Scan for the cell matching the given text and deliver its [X, Y] coordinate at center. 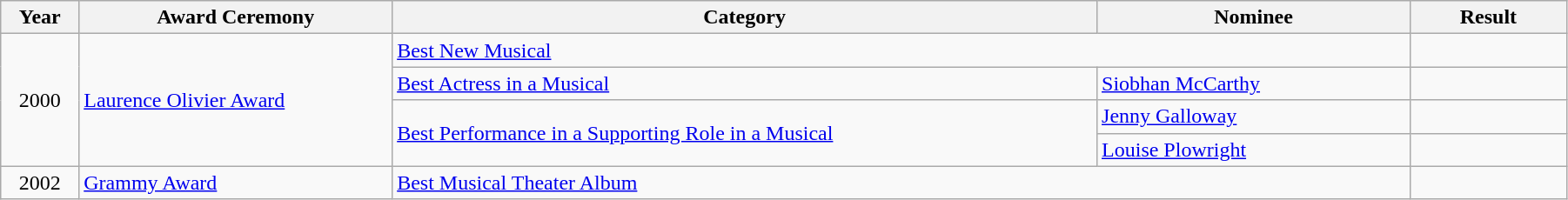
Year [40, 17]
2002 [40, 183]
Result [1488, 17]
Louise Plowright [1254, 150]
Best Musical Theater Album [901, 183]
Jenny Galloway [1254, 117]
Siobhan McCarthy [1254, 83]
Grammy Award [236, 183]
Nominee [1254, 17]
Best Performance in a Supporting Role in a Musical [745, 133]
Laurence Olivier Award [236, 100]
Best Actress in a Musical [745, 83]
Best New Musical [901, 50]
Category [745, 17]
Award Ceremony [236, 17]
2000 [40, 100]
